For the text-containing cell, return its midpoint in [x, y] coordinate format. 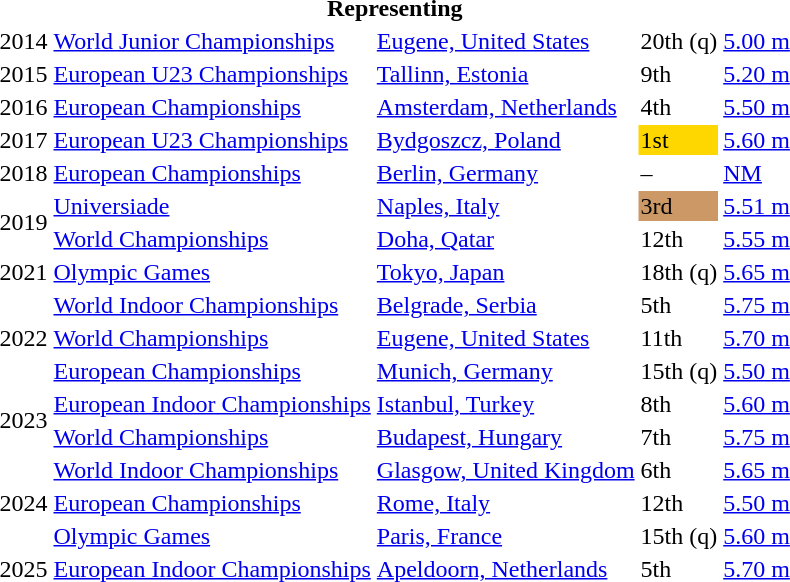
6th [679, 470]
– [679, 173]
Berlin, Germany [506, 173]
Istanbul, Turkey [506, 404]
Belgrade, Serbia [506, 305]
Rome, Italy [506, 503]
11th [679, 338]
18th (q) [679, 272]
7th [679, 437]
World Junior Championships [212, 41]
4th [679, 107]
8th [679, 404]
Amsterdam, Netherlands [506, 107]
9th [679, 74]
20th (q) [679, 41]
3rd [679, 206]
5th [679, 305]
Glasgow, United Kingdom [506, 470]
Tallinn, Estonia [506, 74]
1st [679, 140]
Paris, France [506, 536]
European Indoor Championships [212, 404]
Bydgoszcz, Poland [506, 140]
Budapest, Hungary [506, 437]
Naples, Italy [506, 206]
Munich, Germany [506, 371]
Universiade [212, 206]
Tokyo, Japan [506, 272]
Doha, Qatar [506, 239]
